Return (X, Y) of the center of cell containing provided text 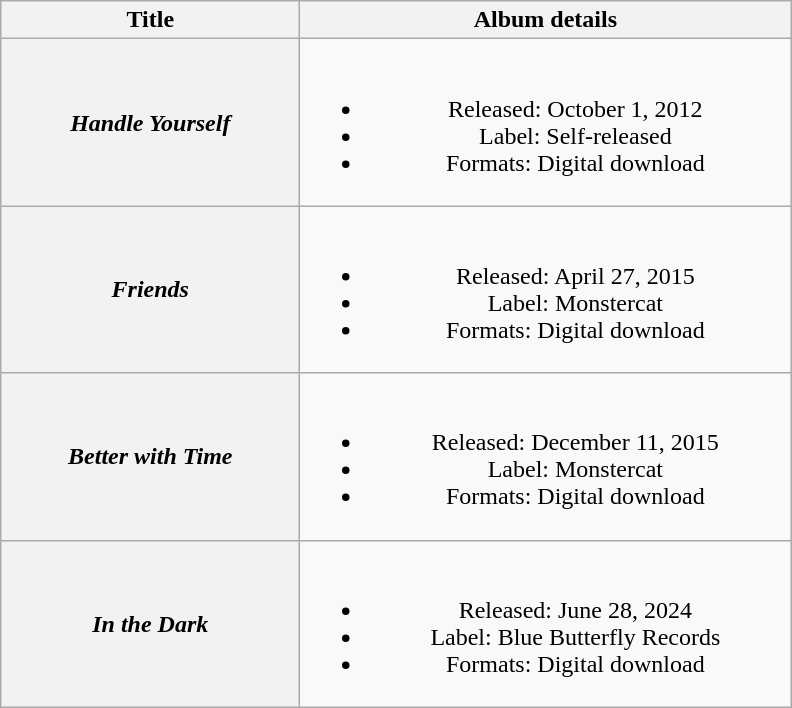
In the Dark (150, 624)
Released: April 27, 2015Label: MonstercatFormats: Digital download (546, 290)
Album details (546, 20)
Title (150, 20)
Better with Time (150, 456)
Released: December 11, 2015Label: MonstercatFormats: Digital download (546, 456)
Handle Yourself (150, 122)
Released: June 28, 2024Label: Blue Butterfly RecordsFormats: Digital download (546, 624)
Released: October 1, 2012Label: Self-releasedFormats: Digital download (546, 122)
Friends (150, 290)
